Search for the cell housing the specified text and yield its [X, Y] center coordinate. 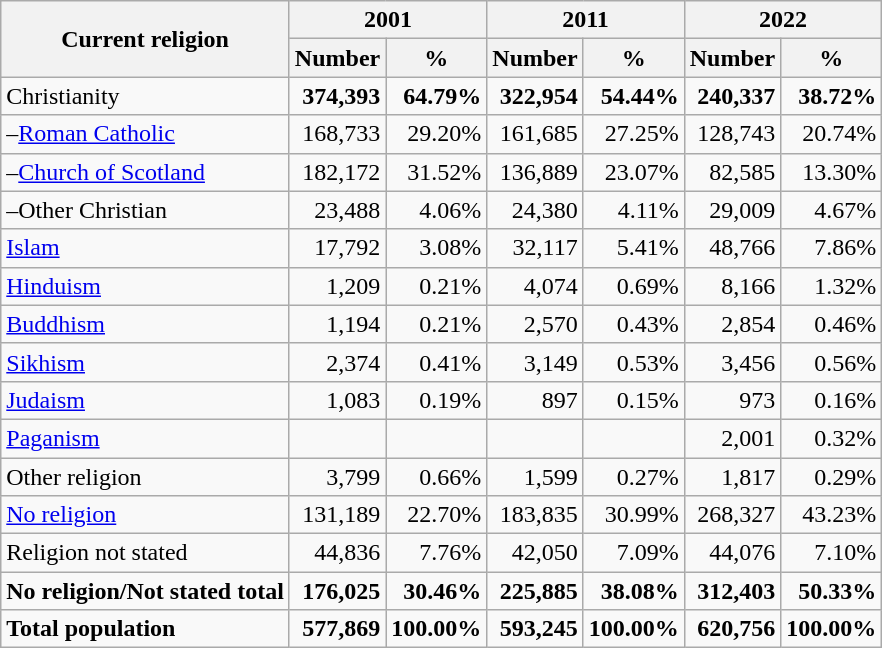
268,327 [732, 515]
27.25% [634, 134]
38.08% [634, 591]
64.79% [436, 96]
0.43% [634, 324]
43.23% [832, 515]
4.67% [832, 210]
–Roman Catholic [146, 134]
2,001 [732, 438]
50.33% [832, 591]
176,025 [337, 591]
0.19% [436, 400]
7.86% [832, 248]
0.15% [634, 400]
131,189 [337, 515]
22.70% [436, 515]
3,456 [732, 362]
0.56% [832, 362]
24,380 [535, 210]
38.72% [832, 96]
5.41% [634, 248]
7.10% [832, 553]
240,337 [732, 96]
2,570 [535, 324]
1,194 [337, 324]
29,009 [732, 210]
0.16% [832, 400]
82,585 [732, 172]
593,245 [535, 629]
Islam [146, 248]
Other religion [146, 477]
0.46% [832, 324]
0.66% [436, 477]
Sikhism [146, 362]
32,117 [535, 248]
4,074 [535, 286]
973 [732, 400]
Total population [146, 629]
620,756 [732, 629]
3,149 [535, 362]
Paganism [146, 438]
374,393 [337, 96]
–Other Christian [146, 210]
2022 [782, 20]
0.53% [634, 362]
Christianity [146, 96]
2011 [586, 20]
2,854 [732, 324]
44,836 [337, 553]
161,685 [535, 134]
897 [535, 400]
225,885 [535, 591]
23.07% [634, 172]
0.69% [634, 286]
4.06% [436, 210]
48,766 [732, 248]
7.76% [436, 553]
7.09% [634, 553]
1,599 [535, 477]
183,835 [535, 515]
30.46% [436, 591]
1,209 [337, 286]
4.11% [634, 210]
0.41% [436, 362]
168,733 [337, 134]
577,869 [337, 629]
54.44% [634, 96]
0.32% [832, 438]
31.52% [436, 172]
–Church of Scotland [146, 172]
136,889 [535, 172]
1.32% [832, 286]
182,172 [337, 172]
30.99% [634, 515]
3.08% [436, 248]
312,403 [732, 591]
Judaism [146, 400]
0.29% [832, 477]
2001 [388, 20]
No religion [146, 515]
8,166 [732, 286]
13.30% [832, 172]
17,792 [337, 248]
128,743 [732, 134]
No religion/Not stated total [146, 591]
0.27% [634, 477]
42,050 [535, 553]
Hinduism [146, 286]
23,488 [337, 210]
29.20% [436, 134]
Current religion [146, 39]
Religion not stated [146, 553]
322,954 [535, 96]
Buddhism [146, 324]
3,799 [337, 477]
1,817 [732, 477]
20.74% [832, 134]
44,076 [732, 553]
1,083 [337, 400]
2,374 [337, 362]
